Detect which cell encompasses the target text, then output its [X, Y] center coordinate. 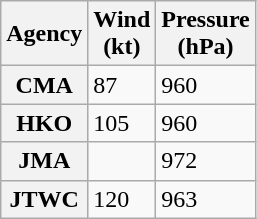
HKO [44, 123]
JMA [44, 161]
JTWC [44, 199]
963 [206, 199]
105 [122, 123]
120 [122, 199]
CMA [44, 85]
Agency [44, 34]
Wind(kt) [122, 34]
Pressure(hPa) [206, 34]
87 [122, 85]
972 [206, 161]
